Provide the (x, y) coordinate of the cell's center where the given text is located.  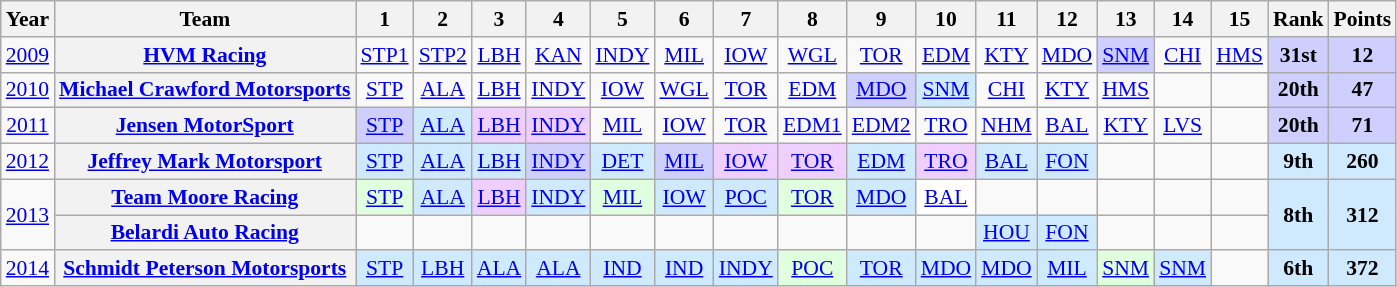
NHM (1006, 126)
2 (443, 19)
1 (385, 19)
13 (1126, 19)
9 (882, 19)
STP1 (385, 55)
Points (1363, 19)
DET (622, 162)
EDM1 (812, 126)
2013 (28, 214)
LVS (1182, 126)
2011 (28, 126)
Team Moore Racing (204, 197)
312 (1363, 214)
Jeffrey Mark Motorsport (204, 162)
8 (812, 19)
2012 (28, 162)
HOU (1006, 233)
6 (684, 19)
14 (1182, 19)
2010 (28, 90)
31st (1298, 55)
15 (1240, 19)
Rank (1298, 19)
4 (558, 19)
Schmidt Peterson Motorsports (204, 269)
7 (746, 19)
Jensen MotorSport (204, 126)
EDM2 (882, 126)
Michael Crawford Motorsports (204, 90)
HVM Racing (204, 55)
260 (1363, 162)
6th (1298, 269)
STP2 (443, 55)
8th (1298, 214)
Belardi Auto Racing (204, 233)
11 (1006, 19)
71 (1363, 126)
10 (946, 19)
5 (622, 19)
47 (1363, 90)
KAN (558, 55)
Team (204, 19)
3 (499, 19)
2014 (28, 269)
9th (1298, 162)
372 (1363, 269)
Year (28, 19)
2009 (28, 55)
